Locate the cell with the specified text and output its [x, y] center coordinate. 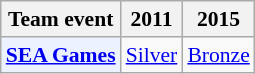
2011 [152, 19]
Silver [152, 55]
2015 [218, 19]
Team event [61, 19]
SEA Games [61, 55]
Bronze [218, 55]
